Determine the (X, Y) coordinate at the center of the cell enclosing the given text.  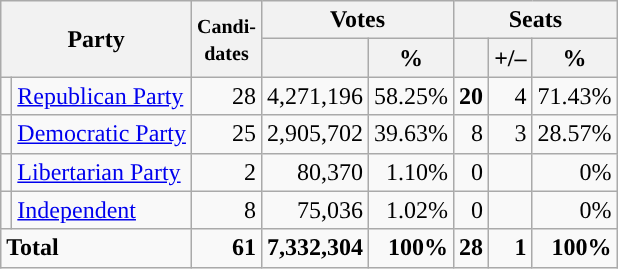
Candi-dates (226, 39)
58.25% (412, 96)
Libertarian Party (102, 172)
7,332,304 (314, 248)
39.63% (412, 134)
4,271,196 (314, 96)
Party (96, 39)
75,036 (314, 210)
4 (510, 96)
1.02% (412, 210)
2,905,702 (314, 134)
Seats (536, 20)
20 (472, 96)
25 (226, 134)
80,370 (314, 172)
Democratic Party (102, 134)
71.43% (574, 96)
1 (510, 248)
28.57% (574, 134)
2 (226, 172)
+/– (510, 58)
3 (510, 134)
Independent (102, 210)
Votes (357, 20)
61 (226, 248)
1.10% (412, 172)
Republican Party (102, 96)
Total (96, 248)
